Locate the cell with the specified text and output its (X, Y) center coordinate. 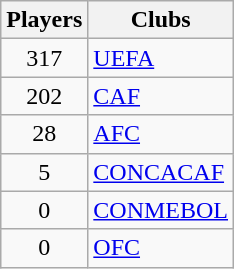
UEFA (161, 58)
28 (44, 134)
202 (44, 96)
Players (44, 20)
OFC (161, 248)
CAF (161, 96)
317 (44, 58)
CONMEBOL (161, 210)
5 (44, 172)
AFC (161, 134)
CONCACAF (161, 172)
Clubs (161, 20)
